Locate the cell with the specified text and output its [x, y] center coordinate. 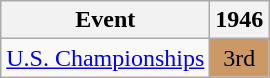
3rd [240, 58]
1946 [240, 20]
U.S. Championships [106, 58]
Event [106, 20]
